Determine the (X, Y) coordinate at the center of the cell enclosing the given text.  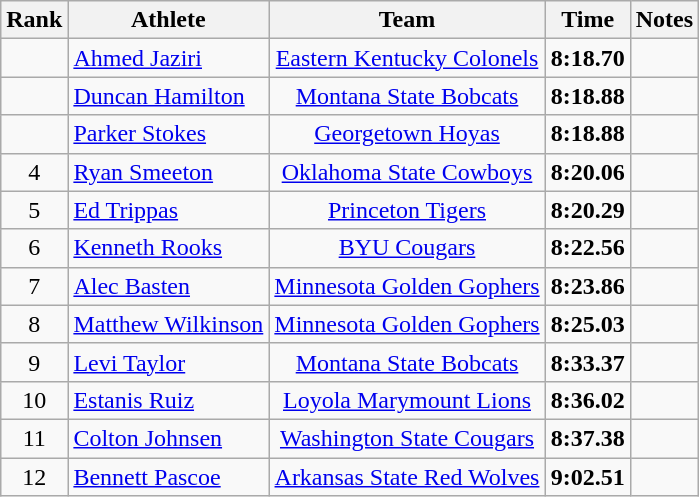
Loyola Marymount Lions (407, 400)
Washington State Cougars (407, 438)
Notes (664, 20)
Kenneth Rooks (168, 248)
Ahmed Jaziri (168, 58)
4 (34, 172)
8:22.56 (588, 248)
Ed Trippas (168, 210)
8:18.70 (588, 58)
12 (34, 477)
8:33.37 (588, 362)
Team (407, 20)
11 (34, 438)
Rank (34, 20)
Princeton Tigers (407, 210)
8:20.29 (588, 210)
Oklahoma State Cowboys (407, 172)
10 (34, 400)
Duncan Hamilton (168, 96)
8:37.38 (588, 438)
BYU Cougars (407, 248)
8 (34, 324)
Arkansas State Red Wolves (407, 477)
9 (34, 362)
8:36.02 (588, 400)
Levi Taylor (168, 362)
Colton Johnsen (168, 438)
Eastern Kentucky Colonels (407, 58)
Time (588, 20)
5 (34, 210)
Bennett Pascoe (168, 477)
Estanis Ruiz (168, 400)
8:20.06 (588, 172)
Matthew Wilkinson (168, 324)
8:25.03 (588, 324)
7 (34, 286)
Ryan Smeeton (168, 172)
Athlete (168, 20)
6 (34, 248)
Alec Basten (168, 286)
8:23.86 (588, 286)
Parker Stokes (168, 134)
9:02.51 (588, 477)
Georgetown Hoyas (407, 134)
